Identify which cell holds the provided text, then report its (x, y) central coordinate. 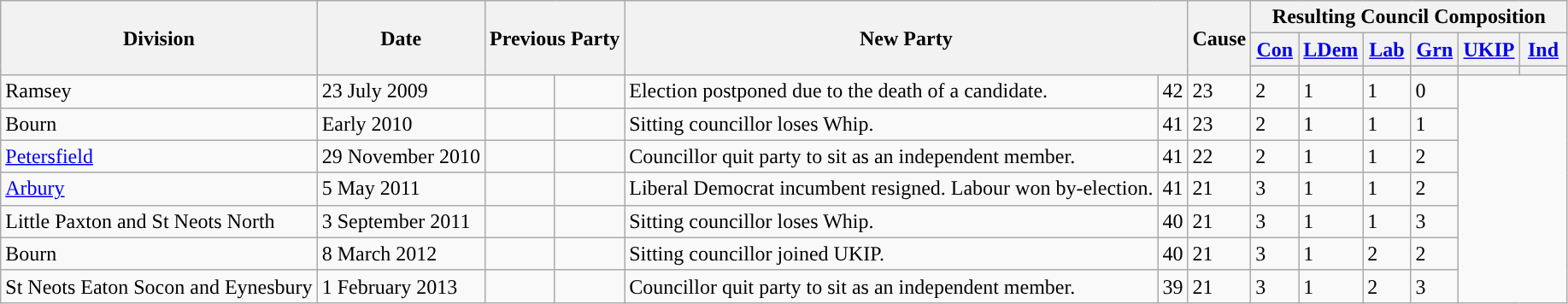
39 (1172, 286)
22 (1219, 156)
5 May 2011 (401, 189)
23 July 2009 (401, 91)
Ind (1543, 50)
42 (1172, 91)
Early 2010 (401, 124)
Little Paxton and St Neots North (159, 221)
Resulting Council Composition (1409, 17)
Election postponed due to the death of a candidate. (891, 91)
Date (401, 38)
Liberal Democrat incumbent resigned. Labour won by-election. (891, 189)
Con (1275, 50)
Sitting councillor joined UKIP. (891, 254)
3 September 2011 (401, 221)
Ramsey (159, 91)
LDem (1331, 50)
1 February 2013 (401, 286)
Lab (1387, 50)
UKIP (1489, 50)
0 (1435, 91)
St Neots Eaton Socon and Eynesbury (159, 286)
Grn (1435, 50)
Petersfield (159, 156)
Previous Party (554, 38)
Arbury (159, 189)
8 March 2012 (401, 254)
New Party (906, 38)
Cause (1219, 38)
Division (159, 38)
29 November 2010 (401, 156)
